Extract the [x, y] coordinate from the center of the cell holding the provided text.  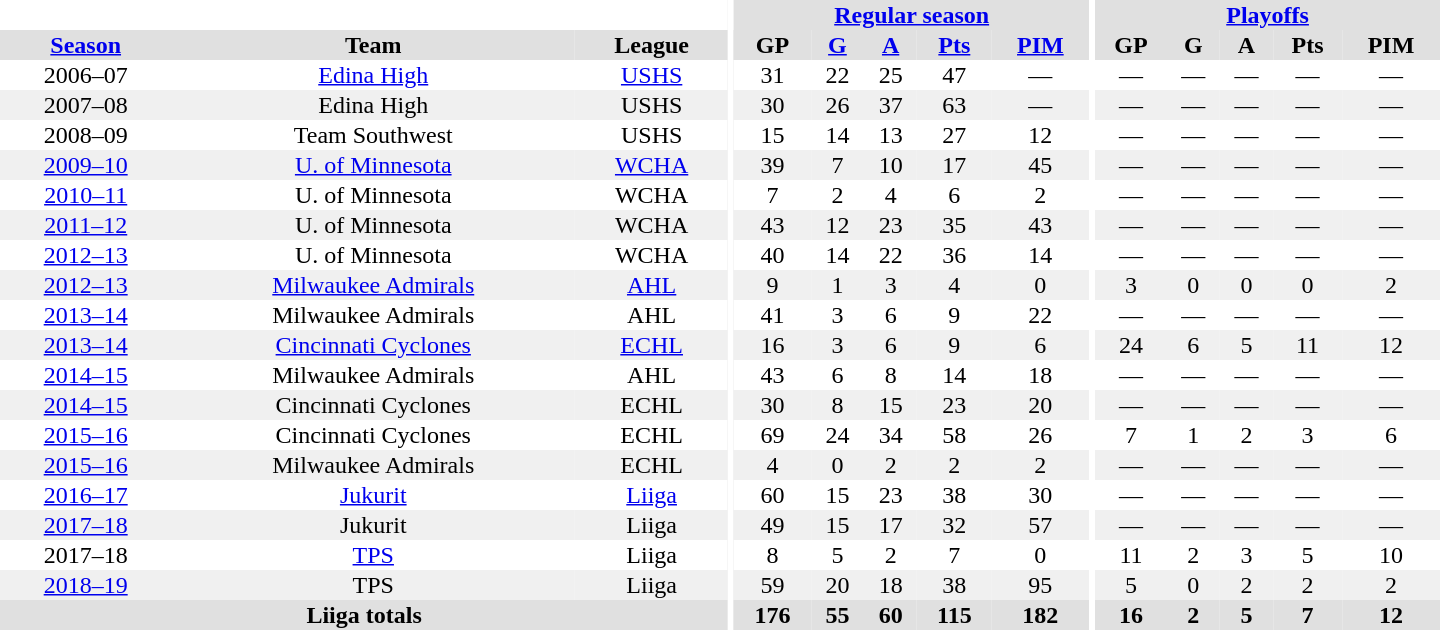
2006–07 [86, 75]
Team Southwest [373, 135]
League [652, 45]
41 [772, 315]
Regular season [912, 15]
Playoffs [1268, 15]
59 [772, 585]
32 [954, 525]
2010–11 [86, 195]
45 [1040, 165]
55 [838, 615]
2018–19 [86, 585]
2009–10 [86, 165]
25 [890, 75]
2007–08 [86, 105]
2016–17 [86, 495]
63 [954, 105]
35 [954, 225]
49 [772, 525]
47 [954, 75]
Season [86, 45]
37 [890, 105]
Team [373, 45]
115 [954, 615]
57 [1040, 525]
34 [890, 435]
39 [772, 165]
2008–09 [86, 135]
27 [954, 135]
2011–12 [86, 225]
95 [1040, 585]
69 [772, 435]
58 [954, 435]
13 [890, 135]
Liiga totals [364, 615]
31 [772, 75]
182 [1040, 615]
176 [772, 615]
40 [772, 255]
36 [954, 255]
